Provide the (x, y) coordinate of the cell's center where the given text is located.  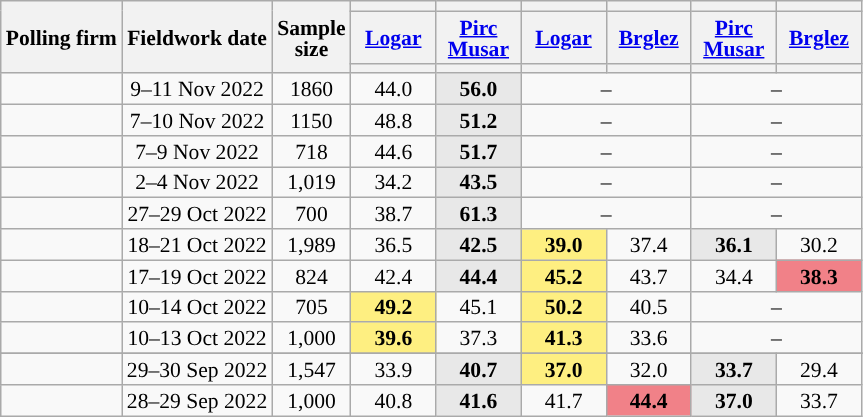
1860 (311, 90)
37.4 (648, 244)
18–21 Oct 2022 (197, 244)
824 (311, 276)
37.3 (478, 338)
700 (311, 214)
39.6 (394, 338)
40.5 (648, 306)
41.6 (478, 400)
2–4 Nov 2022 (197, 182)
38.3 (818, 276)
44.0 (394, 90)
51.2 (478, 120)
1,019 (311, 182)
45.2 (564, 276)
718 (311, 152)
51.7 (478, 152)
39.0 (564, 244)
42.5 (478, 244)
41.7 (564, 400)
10–13 Oct 2022 (197, 338)
49.2 (394, 306)
43.7 (648, 276)
27–29 Oct 2022 (197, 214)
28–29 Sep 2022 (197, 400)
56.0 (478, 90)
29.4 (818, 370)
705 (311, 306)
Fieldwork date (197, 37)
32.0 (648, 370)
9–11 Nov 2022 (197, 90)
40.7 (478, 370)
43.5 (478, 182)
40.8 (394, 400)
34.4 (734, 276)
Polling firm (62, 37)
34.2 (394, 182)
42.4 (394, 276)
61.3 (478, 214)
33.6 (648, 338)
7–10 Nov 2022 (197, 120)
30.2 (818, 244)
45.1 (478, 306)
41.3 (564, 338)
29–30 Sep 2022 (197, 370)
1,989 (311, 244)
Samplesize (311, 37)
48.8 (394, 120)
17–19 Oct 2022 (197, 276)
36.5 (394, 244)
7–9 Nov 2022 (197, 152)
1,547 (311, 370)
36.1 (734, 244)
44.6 (394, 152)
50.2 (564, 306)
33.9 (394, 370)
10–14 Oct 2022 (197, 306)
1150 (311, 120)
38.7 (394, 214)
